Locate the cell with the specified text and output its [x, y] center coordinate. 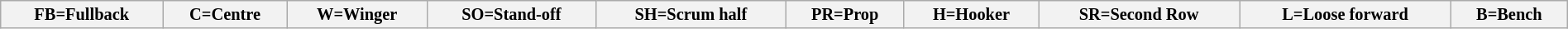
L=Loose forward [1346, 14]
SR=Second Row [1140, 14]
PR=Prop [845, 14]
W=Winger [357, 14]
C=Centre [225, 14]
H=Hooker [971, 14]
SO=Stand-off [511, 14]
FB=Fullback [82, 14]
SH=Scrum half [691, 14]
B=Bench [1508, 14]
